Locate the cell with the specified text and output its (X, Y) center coordinate. 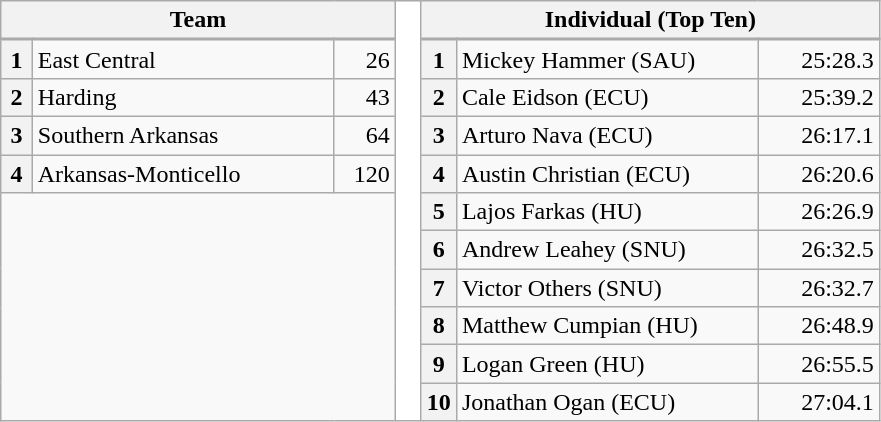
26 (365, 59)
Cale Eidson (ECU) (607, 97)
10 (438, 402)
Team (198, 20)
26:20.6 (819, 173)
Arturo Nava (ECU) (607, 135)
26:48.9 (819, 326)
7 (438, 288)
Lajos Farkas (HU) (607, 212)
26:26.9 (819, 212)
Logan Green (HU) (607, 364)
64 (365, 135)
43 (365, 97)
Jonathan Ogan (ECU) (607, 402)
Andrew Leahey (SNU) (607, 250)
Harding (183, 97)
Victor Others (SNU) (607, 288)
Mickey Hammer (SAU) (607, 59)
9 (438, 364)
26:17.1 (819, 135)
26:32.7 (819, 288)
5 (438, 212)
Arkansas-Monticello (183, 173)
25:28.3 (819, 59)
8 (438, 326)
6 (438, 250)
26:32.5 (819, 250)
27:04.1 (819, 402)
Matthew Cumpian (HU) (607, 326)
120 (365, 173)
East Central (183, 59)
Southern Arkansas (183, 135)
Austin Christian (ECU) (607, 173)
25:39.2 (819, 97)
26:55.5 (819, 364)
Individual (Top Ten) (650, 20)
